Detect which cell encompasses the target text, then output its (X, Y) center coordinate. 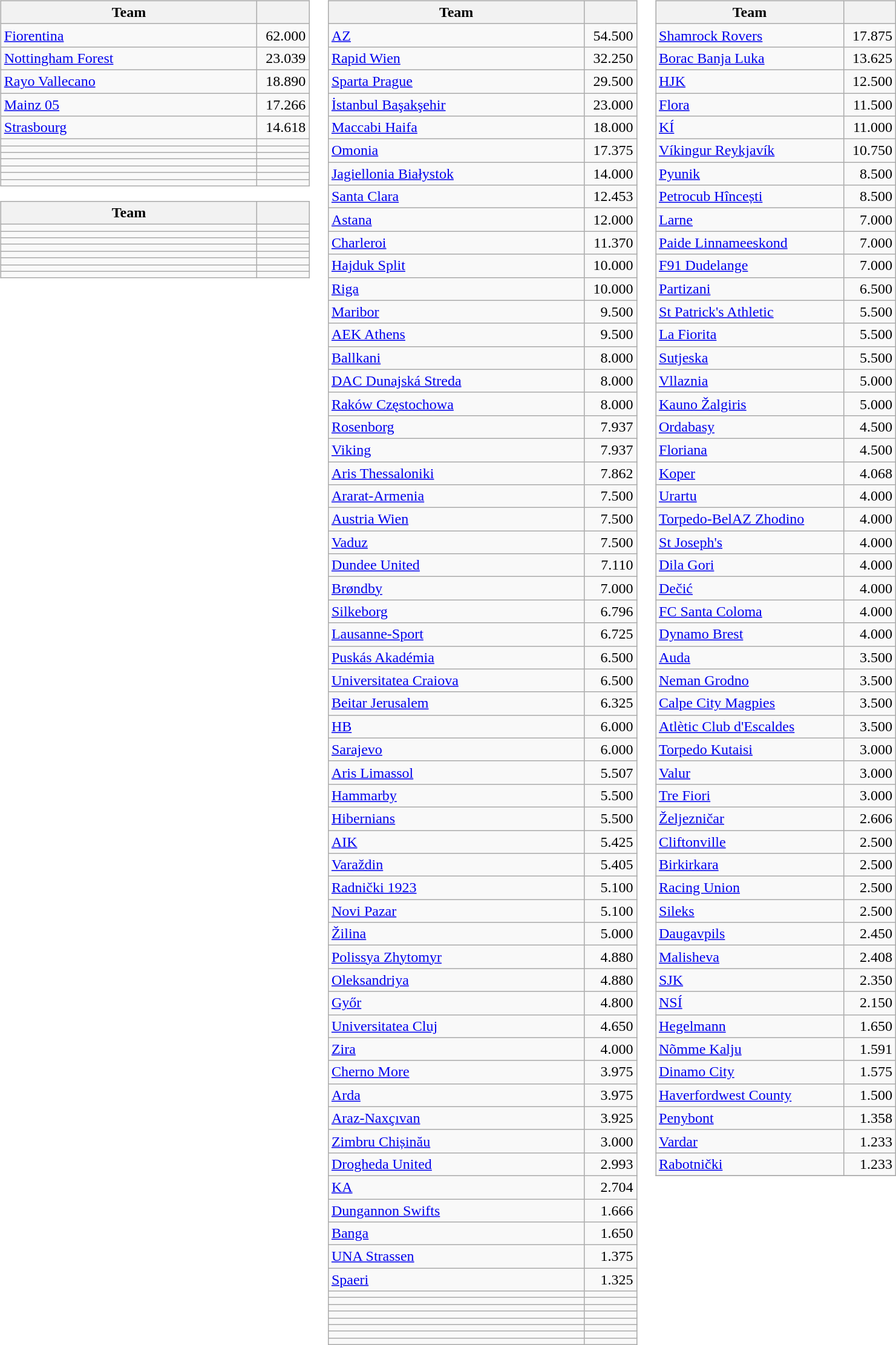
Hegelmann (750, 1026)
Sarajevo (456, 749)
Partizani (750, 289)
12.000 (610, 220)
Ordabasy (750, 427)
17.375 (610, 151)
HB (456, 726)
4.800 (610, 1003)
Neman Grodno (750, 680)
Raków Częstochowa (456, 404)
Daugavpils (750, 934)
12.500 (870, 81)
Beitar Jerusalem (456, 703)
Birkirkara (750, 865)
Maribor (456, 312)
6.725 (610, 634)
10.750 (870, 151)
7.110 (610, 565)
Floriana (750, 450)
Dečić (750, 588)
6.796 (610, 611)
2.606 (870, 818)
Vaduz (456, 542)
Banga (456, 1234)
Torpedo Kutaisi (750, 749)
4.068 (870, 473)
FC Santa Coloma (750, 611)
2.993 (610, 1164)
Jagiellonia Białystok (456, 174)
2.150 (870, 1003)
Haverfordwest County (750, 1095)
Larne (750, 220)
1.500 (870, 1095)
UNA Strassen (456, 1257)
Radnički 1923 (456, 888)
Petrocub Hîncești (750, 197)
Ballkani (456, 358)
Dynamo Brest (750, 634)
Universitatea Cluj (456, 1026)
2.450 (870, 934)
Hajduk Split (456, 266)
Fiorentina (129, 35)
11.500 (870, 105)
Valur (750, 772)
St Joseph's (750, 542)
Shamrock Rovers (750, 35)
Cliftonville (750, 842)
11.000 (870, 128)
Žilina (456, 934)
1.575 (870, 1072)
Maccabi Haifa (456, 128)
Kauno Žalgiris (750, 404)
İstanbul Başakşehir (456, 105)
Penybont (750, 1118)
Zimbru Chișinău (456, 1141)
AZ (456, 35)
23.039 (283, 58)
Strasbourg (129, 128)
NSÍ (750, 1003)
Racing Union (750, 888)
Rapid Wien (456, 58)
5.507 (610, 772)
Novi Pazar (456, 911)
Universitatea Craiova (456, 680)
23.000 (610, 105)
Urartu (750, 496)
Ararat-Armenia (456, 496)
29.500 (610, 81)
Riga (456, 289)
1.358 (870, 1118)
La Fiorita (750, 335)
Aris Thessaloniki (456, 473)
11.370 (610, 243)
Aris Limassol (456, 772)
18.890 (283, 81)
Vardar (750, 1141)
14.618 (283, 128)
Atlètic Club d'Escaldes (750, 726)
Charleroi (456, 243)
KA (456, 1187)
Rabotnički (750, 1164)
Koper (750, 473)
Puskás Akadémia (456, 657)
54.500 (610, 35)
Nõmme Kalju (750, 1049)
Dinamo City (750, 1072)
Sutjeska (750, 358)
18.000 (610, 128)
12.453 (610, 197)
32.250 (610, 58)
Astana (456, 220)
SJK (750, 980)
DAC Dunajská Streda (456, 381)
Dungannon Swifts (456, 1210)
Rosenborg (456, 427)
Vllaznia (750, 381)
14.000 (610, 174)
Győr (456, 1003)
Dundee United (456, 565)
Brøndby (456, 588)
1.375 (610, 1257)
Malisheva (750, 957)
Arda (456, 1095)
Flora (750, 105)
Lausanne-Sport (456, 634)
Austria Wien (456, 519)
Paide Linnameeskond (750, 243)
Araz-Naxçıvan (456, 1118)
KÍ (750, 128)
2.350 (870, 980)
Hammarby (456, 795)
5.405 (610, 865)
2.408 (870, 957)
Spaeri (456, 1280)
1.325 (610, 1280)
Viking (456, 450)
Santa Clara (456, 197)
Oleksandriya (456, 980)
Polissya Zhytomyr (456, 957)
F91 Dudelange (750, 266)
1.591 (870, 1049)
62.000 (283, 35)
6.325 (610, 703)
Torpedo-BelAZ Zhodino (750, 519)
Nottingham Forest (129, 58)
1.666 (610, 1210)
Sparta Prague (456, 81)
Borac Banja Luka (750, 58)
Zira (456, 1049)
17.875 (870, 35)
3.925 (610, 1118)
St Patrick's Athletic (750, 312)
Drogheda United (456, 1164)
Silkeborg (456, 611)
Cherno More (456, 1072)
Pyunik (750, 174)
Varaždin (456, 865)
Sileks (750, 911)
4.650 (610, 1026)
7.862 (610, 473)
Željezničar (750, 818)
Tre Fiori (750, 795)
Rayo Vallecano (129, 81)
Mainz 05 (129, 105)
Hibernians (456, 818)
Calpe City Magpies (750, 703)
Auda (750, 657)
2.704 (610, 1187)
13.625 (870, 58)
Dila Gori (750, 565)
Víkingur Reykjavík (750, 151)
17.266 (283, 105)
5.425 (610, 842)
AEK Athens (456, 335)
Omonia (456, 151)
AIK (456, 842)
HJK (750, 81)
